Output the (X, Y) coordinate of the center of the cell containing the given text.  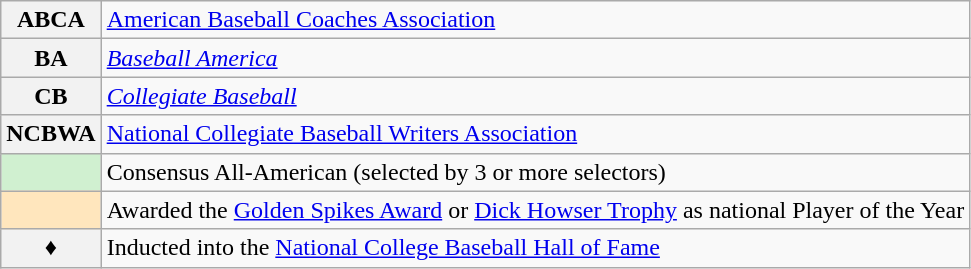
Inducted into the National College Baseball Hall of Fame (536, 248)
Collegiate Baseball (536, 96)
CB (51, 96)
National Collegiate Baseball Writers Association (536, 134)
NCBWA (51, 134)
♦ (51, 248)
BA (51, 58)
Consensus All-American (selected by 3 or more selectors) (536, 172)
American Baseball Coaches Association (536, 20)
ABCA (51, 20)
Awarded the Golden Spikes Award or Dick Howser Trophy as national Player of the Year (536, 210)
Baseball America (536, 58)
